Capture the cell that displays the provided text and extract its (x, y) central coordinate. 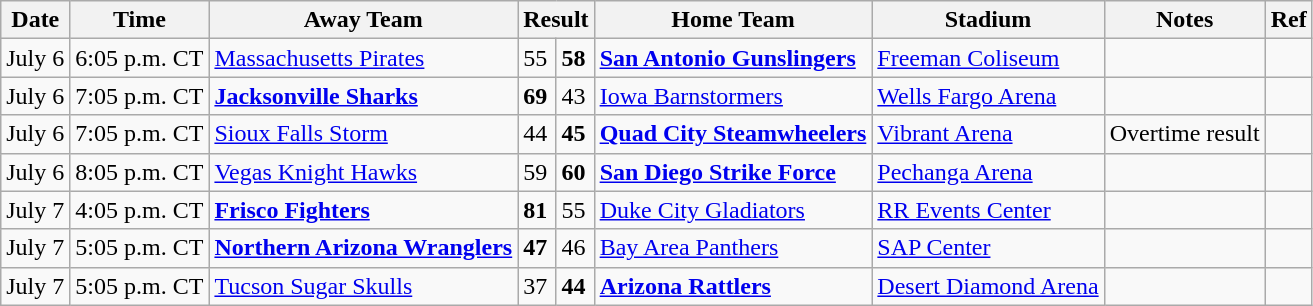
Northern Arizona Wranglers (364, 248)
Bay Area Panthers (733, 248)
Quad City Steamwheelers (733, 134)
Frisco Fighters (364, 210)
Desert Diamond Arena (988, 286)
Home Team (733, 20)
Ref (1288, 20)
San Diego Strike Force (733, 172)
Massachusetts Pirates (364, 58)
San Antonio Gunslingers (733, 58)
RR Events Center (988, 210)
Date (36, 20)
60 (575, 172)
46 (575, 248)
69 (537, 96)
6:05 p.m. CT (140, 58)
4:05 p.m. CT (140, 210)
47 (537, 248)
Vegas Knight Hawks (364, 172)
Duke City Gladiators (733, 210)
SAP Center (988, 248)
Freeman Coliseum (988, 58)
45 (575, 134)
Wells Fargo Arena (988, 96)
Jacksonville Sharks (364, 96)
Pechanga Arena (988, 172)
43 (575, 96)
59 (537, 172)
Stadium (988, 20)
Iowa Barnstormers (733, 96)
Sioux Falls Storm (364, 134)
Overtime result (1184, 134)
8:05 p.m. CT (140, 172)
58 (575, 58)
81 (537, 210)
37 (537, 286)
Tucson Sugar Skulls (364, 286)
Arizona Rattlers (733, 286)
Time (140, 20)
Away Team (364, 20)
Notes (1184, 20)
Result (556, 20)
Vibrant Arena (988, 134)
